Scan for the cell matching the given text and deliver its (x, y) coordinate at center. 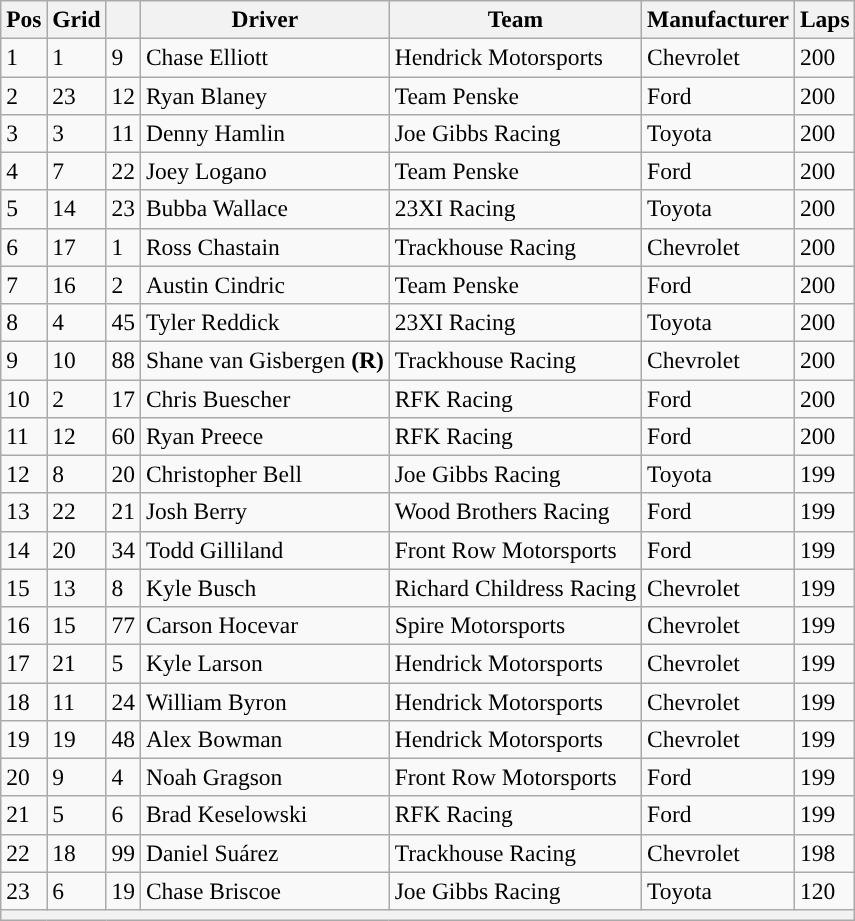
Chris Buescher (264, 398)
Laps (824, 19)
Alex Bowman (264, 739)
24 (123, 701)
120 (824, 891)
99 (123, 853)
Todd Gilliland (264, 550)
88 (123, 360)
Chase Elliott (264, 57)
Richard Childress Racing (515, 588)
34 (123, 550)
Ryan Preece (264, 436)
William Byron (264, 701)
Ryan Blaney (264, 95)
Joey Logano (264, 171)
Kyle Larson (264, 663)
Denny Hamlin (264, 133)
Wood Brothers Racing (515, 512)
Shane van Gisbergen (R) (264, 360)
60 (123, 436)
Kyle Busch (264, 588)
Chase Briscoe (264, 891)
Brad Keselowski (264, 815)
Carson Hocevar (264, 625)
Bubba Wallace (264, 209)
Manufacturer (718, 19)
Pos (24, 19)
Spire Motorsports (515, 625)
Josh Berry (264, 512)
Team (515, 19)
198 (824, 853)
45 (123, 322)
Driver (264, 19)
Noah Gragson (264, 777)
48 (123, 739)
Ross Chastain (264, 247)
Daniel Suárez (264, 853)
Grid (76, 19)
77 (123, 625)
Tyler Reddick (264, 322)
Austin Cindric (264, 285)
Christopher Bell (264, 474)
